For the text-containing cell, return its midpoint in [X, Y] coordinate format. 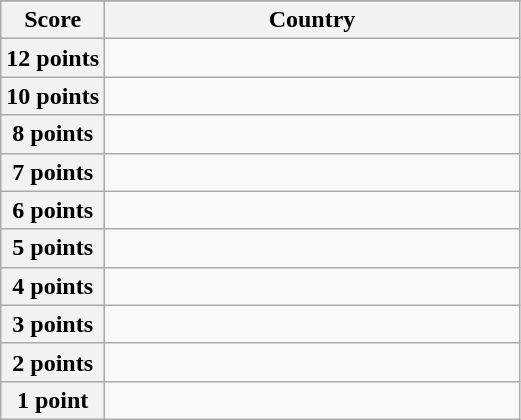
10 points [53, 96]
8 points [53, 134]
4 points [53, 286]
Country [312, 20]
Score [53, 20]
3 points [53, 324]
5 points [53, 248]
6 points [53, 210]
1 point [53, 400]
7 points [53, 172]
12 points [53, 58]
2 points [53, 362]
